Detect which cell encompasses the target text, then output its [x, y] center coordinate. 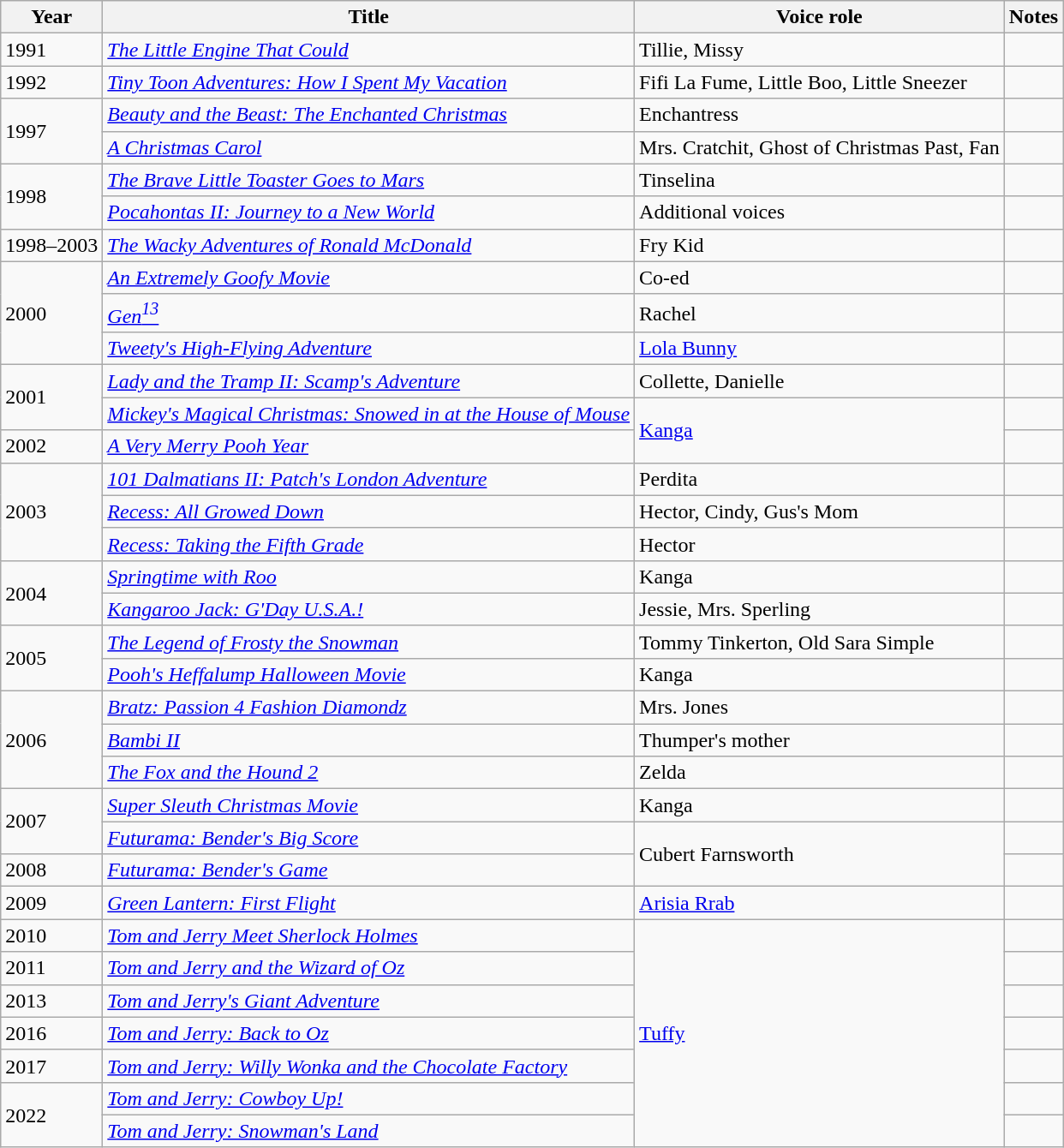
Futurama: Bender's Game [368, 870]
The Little Engine That Could [368, 50]
Gen13 [368, 314]
2005 [51, 658]
1998–2003 [51, 245]
Tom and Jerry: Willy Wonka and the Chocolate Factory [368, 1066]
2007 [51, 822]
Enchantress [820, 115]
Tom and Jerry and the Wizard of Oz [368, 968]
Rachel [820, 314]
Tweety's High-Flying Adventure [368, 349]
2017 [51, 1066]
Tillie, Missy [820, 50]
Year [51, 17]
Springtime with Roo [368, 577]
The Legend of Frosty the Snowman [368, 642]
Tiny Toon Adventures: How I Spent My Vacation [368, 82]
Cubert Farnsworth [820, 854]
2006 [51, 740]
Recess: All Growed Down [368, 511]
2022 [51, 1115]
Tinselina [820, 180]
Bratz: Passion 4 Fashion Diamondz [368, 708]
Lady and the Tramp II: Scamp's Adventure [368, 381]
Mickey's Magical Christmas: Snowed in at the House of Mouse [368, 414]
Bambi II [368, 740]
2016 [51, 1033]
Notes [1033, 17]
Perdita [820, 479]
1998 [51, 196]
Pocahontas II: Journey to a New World [368, 212]
Tom and Jerry Meet Sherlock Holmes [368, 936]
Tuffy [820, 1033]
A Christmas Carol [368, 147]
Fifi La Fume, Little Boo, Little Sneezer [820, 82]
Beauty and the Beast: The Enchanted Christmas [368, 115]
Co-ed [820, 278]
The Brave Little Toaster Goes to Mars [368, 180]
1991 [51, 50]
2011 [51, 968]
2009 [51, 903]
Tom and Jerry's Giant Adventure [368, 1001]
Tom and Jerry: Cowboy Up! [368, 1098]
An Extremely Goofy Movie [368, 278]
Mrs. Cratchit, Ghost of Christmas Past, Fan [820, 147]
Hector [820, 544]
1992 [51, 82]
1997 [51, 131]
A Very Merry Pooh Year [368, 446]
Hector, Cindy, Gus's Mom [820, 511]
The Wacky Adventures of Ronald McDonald [368, 245]
2004 [51, 593]
2003 [51, 511]
Fry Kid [820, 245]
Recess: Taking the Fifth Grade [368, 544]
Zelda [820, 773]
Thumper's mother [820, 740]
101 Dalmatians II: Patch's London Adventure [368, 479]
Tom and Jerry: Snowman's Land [368, 1131]
Kangaroo Jack: G'Day U.S.A.! [368, 609]
Tom and Jerry: Back to Oz [368, 1033]
Futurama: Bender's Big Score [368, 838]
Title [368, 17]
Mrs. Jones [820, 708]
2002 [51, 446]
Pooh's Heffalump Halloween Movie [368, 674]
2008 [51, 870]
Tommy Tinkerton, Old Sara Simple [820, 642]
2013 [51, 1001]
Collette, Danielle [820, 381]
Additional voices [820, 212]
Arisia Rrab [820, 903]
Super Sleuth Christmas Movie [368, 805]
Jessie, Mrs. Sperling [820, 609]
2010 [51, 936]
Lola Bunny [820, 349]
2001 [51, 398]
2000 [51, 314]
Voice role [820, 17]
The Fox and the Hound 2 [368, 773]
Green Lantern: First Flight [368, 903]
